Identify which cell holds the provided text, then report its [x, y] central coordinate. 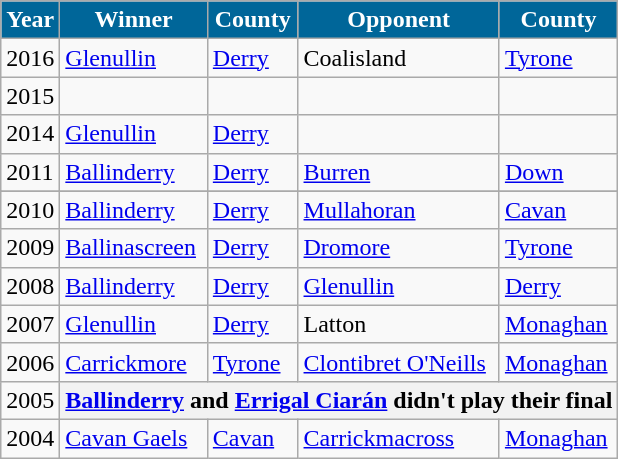
2015 [30, 96]
Latton [398, 324]
2016 [30, 58]
2004 [30, 438]
2014 [30, 134]
2007 [30, 324]
2008 [30, 286]
2006 [30, 362]
Burren [398, 172]
Carrickmore [134, 362]
Down [558, 172]
2009 [30, 248]
Mullahoran [398, 210]
Ballinascreen [134, 248]
Year [30, 20]
Clontibret O'Neills [398, 362]
Opponent [398, 20]
Winner [134, 20]
Dromore [398, 248]
Coalisland [398, 58]
2011 [30, 172]
2005 [30, 400]
Ballinderry and Errigal Ciarán didn't play their final [339, 400]
Cavan Gaels [134, 438]
2010 [30, 210]
Carrickmacross [398, 438]
